Provide the [X, Y] coordinate of the cell's center where the given text is located.  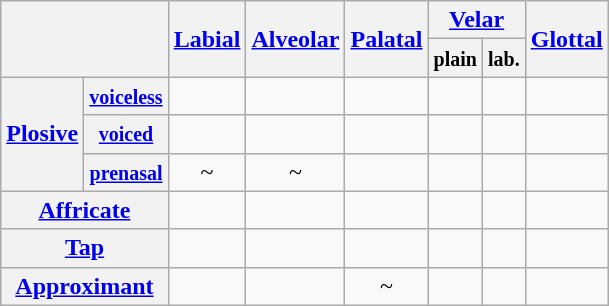
voiced [126, 134]
voiceless [126, 96]
lab. [504, 58]
Labial [207, 39]
Tap [84, 248]
Approximant [84, 286]
Plosive [42, 134]
prenasal [126, 172]
Palatal [386, 39]
plain [455, 58]
Alveolar [296, 39]
Affricate [84, 210]
Glottal [566, 39]
Velar [476, 20]
